Scan for the cell matching the given text and deliver its (X, Y) coordinate at center. 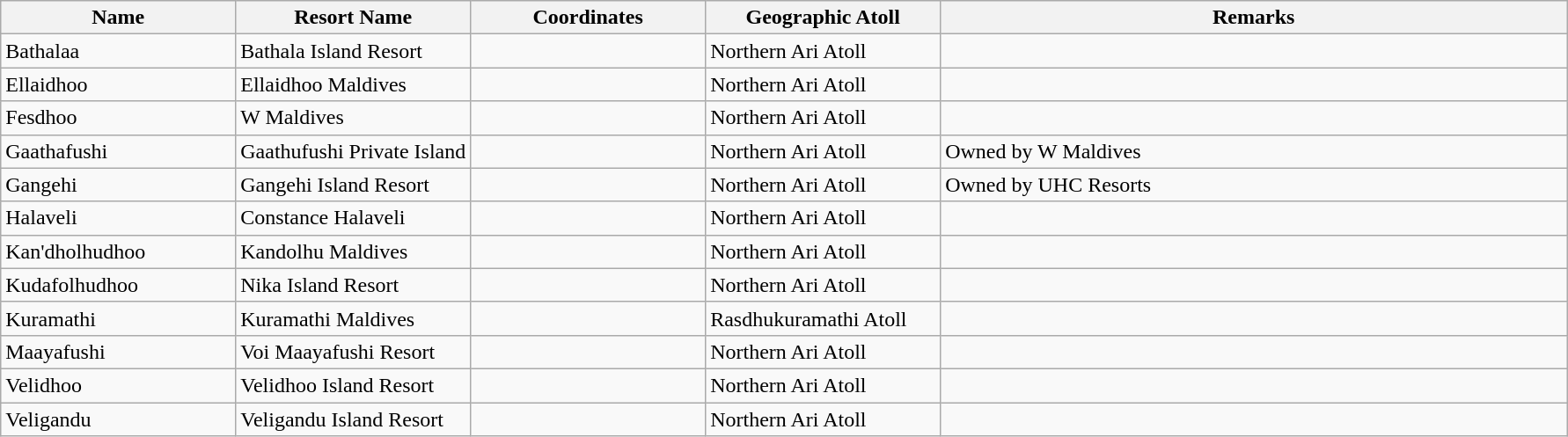
Kuramathi (118, 318)
Maayafushi (118, 352)
W Maldives (354, 118)
Velidhoo (118, 385)
Nika Island Resort (354, 285)
Kan'dholhudhoo (118, 251)
Gangehi (118, 185)
Gaathufushi Private Island (354, 151)
Halaveli (118, 218)
Veligandu Island Resort (354, 419)
Kandolhu Maldives (354, 251)
Constance Halaveli (354, 218)
Coordinates (588, 18)
Ellaidhoo Maldives (354, 84)
Bathalaa (118, 51)
Gangehi Island Resort (354, 185)
Ellaidhoo (118, 84)
Kuramathi Maldives (354, 318)
Name (118, 18)
Remarks (1254, 18)
Voi Maayafushi Resort (354, 352)
Rasdhukuramathi Atoll (824, 318)
Owned by UHC Resorts (1254, 185)
Velidhoo Island Resort (354, 385)
Bathala Island Resort (354, 51)
Geographic Atoll (824, 18)
Veligandu (118, 419)
Gaathafushi (118, 151)
Owned by W Maldives (1254, 151)
Resort Name (354, 18)
Kudafolhudhoo (118, 285)
Fesdhoo (118, 118)
